For the text-containing cell, return its midpoint in (x, y) coordinate format. 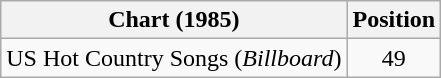
Position (394, 20)
49 (394, 58)
Chart (1985) (174, 20)
US Hot Country Songs (Billboard) (174, 58)
